Scan for the cell matching the given text and deliver its (x, y) coordinate at center. 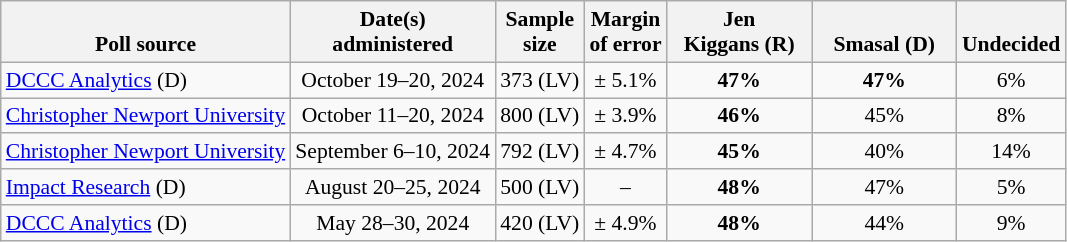
420 (LV) (540, 223)
Smasal (D) (884, 32)
373 (LV) (540, 80)
8% (1011, 116)
± 5.1% (625, 80)
± 4.9% (625, 223)
October 19–20, 2024 (392, 80)
Poll source (146, 32)
± 3.9% (625, 116)
44% (884, 223)
792 (LV) (540, 152)
6% (1011, 80)
± 4.7% (625, 152)
– (625, 187)
40% (884, 152)
Undecided (1011, 32)
Samplesize (540, 32)
May 28–30, 2024 (392, 223)
Marginof error (625, 32)
Date(s)administered (392, 32)
46% (740, 116)
9% (1011, 223)
October 11–20, 2024 (392, 116)
14% (1011, 152)
Impact Research (D) (146, 187)
5% (1011, 187)
August 20–25, 2024 (392, 187)
500 (LV) (540, 187)
September 6–10, 2024 (392, 152)
JenKiggans (R) (740, 32)
800 (LV) (540, 116)
